Find where the given text appears and provide that cell's center as (x, y) coordinate. 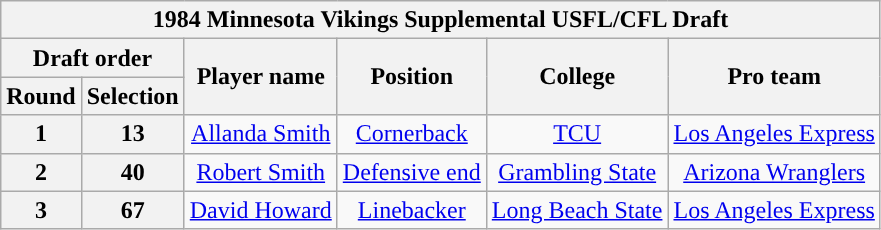
67 (132, 210)
College (577, 77)
TCU (577, 134)
1 (41, 134)
40 (132, 172)
1984 Minnesota Vikings Supplemental USFL/CFL Draft (441, 20)
13 (132, 134)
Allanda Smith (260, 134)
Defensive end (412, 172)
Pro team (774, 77)
Long Beach State (577, 210)
Round (41, 96)
Arizona Wranglers (774, 172)
Selection (132, 96)
2 (41, 172)
Position (412, 77)
Grambling State (577, 172)
Robert Smith (260, 172)
Linebacker (412, 210)
Cornerback (412, 134)
3 (41, 210)
Draft order (92, 58)
Player name (260, 77)
David Howard (260, 210)
